Detect which cell encompasses the target text, then output its (X, Y) center coordinate. 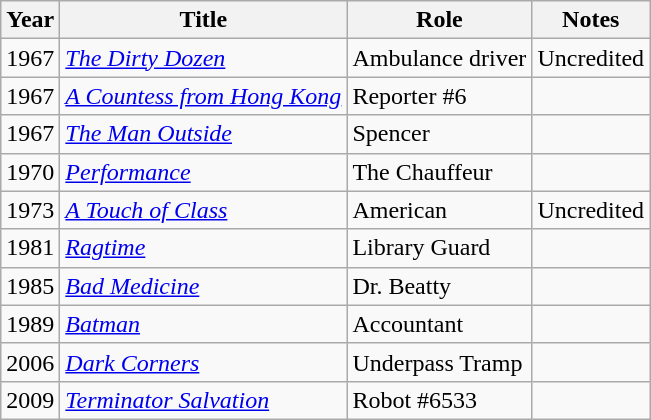
Robot #6533 (440, 400)
Spencer (440, 134)
Ambulance driver (440, 58)
Title (204, 20)
2006 (30, 362)
Underpass Tramp (440, 362)
Batman (204, 324)
A Countess from Hong Kong (204, 96)
The Chauffeur (440, 172)
Reporter #6 (440, 96)
Bad Medicine (204, 286)
Terminator Salvation (204, 400)
Ragtime (204, 248)
American (440, 210)
1973 (30, 210)
Performance (204, 172)
1970 (30, 172)
Library Guard (440, 248)
1981 (30, 248)
2009 (30, 400)
Dark Corners (204, 362)
1985 (30, 286)
Accountant (440, 324)
A Touch of Class (204, 210)
1989 (30, 324)
Role (440, 20)
The Dirty Dozen (204, 58)
Notes (591, 20)
Dr. Beatty (440, 286)
Year (30, 20)
The Man Outside (204, 134)
